Find where the given text appears and provide that cell's center as [x, y] coordinate. 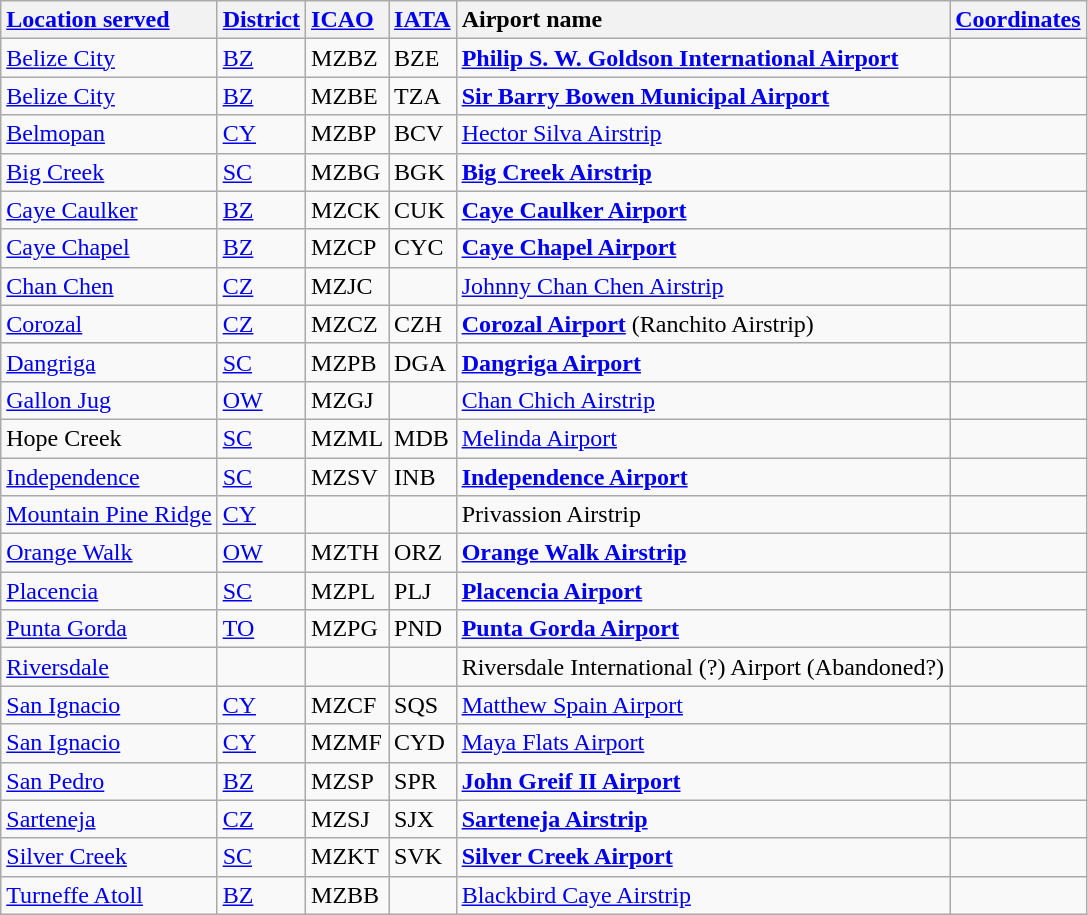
Orange Walk Airstrip [703, 553]
Dangriga [109, 362]
Hope Creek [109, 438]
Hector Silva Airstrip [703, 134]
SJX [423, 819]
MZCK [348, 210]
Riversdale International (?) Airport (Abandoned?) [703, 667]
Caye Caulker [109, 210]
San Pedro [109, 781]
Belmopan [109, 134]
MZCP [348, 248]
SPR [423, 781]
MZPG [348, 629]
Coordinates [1018, 20]
MZBG [348, 172]
INB [423, 477]
MZJC [348, 286]
Location served [109, 20]
MZKT [348, 857]
Placencia Airport [703, 591]
CZH [423, 324]
Gallon Jug [109, 400]
Dangriga Airport [703, 362]
SVK [423, 857]
MZTH [348, 553]
MZSV [348, 477]
BCV [423, 134]
TO [261, 629]
Corozal Airport (Ranchito Airstrip) [703, 324]
MZPL [348, 591]
Blackbird Caye Airstrip [703, 895]
DGA [423, 362]
Caye Chapel [109, 248]
Big Creek [109, 172]
SQS [423, 705]
BGK [423, 172]
Placencia [109, 591]
Sir Barry Bowen Municipal Airport [703, 96]
Silver Creek Airport [703, 857]
MZGJ [348, 400]
Punta Gorda Airport [703, 629]
Matthew Spain Airport [703, 705]
Riversdale [109, 667]
MZBZ [348, 58]
TZA [423, 96]
Maya Flats Airport [703, 743]
PLJ [423, 591]
MZSJ [348, 819]
BZE [423, 58]
MZCZ [348, 324]
MZMF [348, 743]
Chan Chen [109, 286]
MZML [348, 438]
Punta Gorda [109, 629]
Turneffe Atoll [109, 895]
MZBE [348, 96]
Caye Caulker Airport [703, 210]
Sarteneja [109, 819]
ICAO [348, 20]
Independence Airport [703, 477]
MDB [423, 438]
Airport name [703, 20]
Caye Chapel Airport [703, 248]
Corozal [109, 324]
CYC [423, 248]
PND [423, 629]
MZSP [348, 781]
Orange Walk [109, 553]
John Greif II Airport [703, 781]
MZBP [348, 134]
MZCF [348, 705]
Mountain Pine Ridge [109, 515]
Privassion Airstrip [703, 515]
Philip S. W. Goldson International Airport [703, 58]
Chan Chich Airstrip [703, 400]
Johnny Chan Chen Airstrip [703, 286]
District [261, 20]
MZBB [348, 895]
Melinda Airport [703, 438]
Sarteneja Airstrip [703, 819]
CYD [423, 743]
CUK [423, 210]
IATA [423, 20]
Silver Creek [109, 857]
ORZ [423, 553]
MZPB [348, 362]
Big Creek Airstrip [703, 172]
Independence [109, 477]
